Pinpoint the cell where the given text exists, returning its [X, Y] midpoint coordinate. 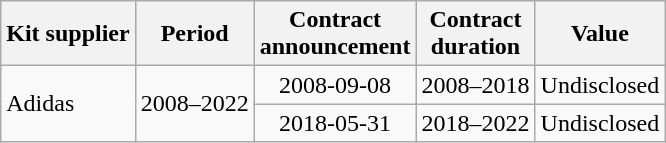
2008-09-08 [335, 85]
2018–2022 [476, 123]
2008–2018 [476, 85]
2018-05-31 [335, 123]
Period [194, 34]
Kit supplier [68, 34]
2008–2022 [194, 104]
Value [600, 34]
Adidas [68, 104]
Contractduration [476, 34]
Contractannouncement [335, 34]
